Output the [x, y] coordinate of the center of the cell containing the given text.  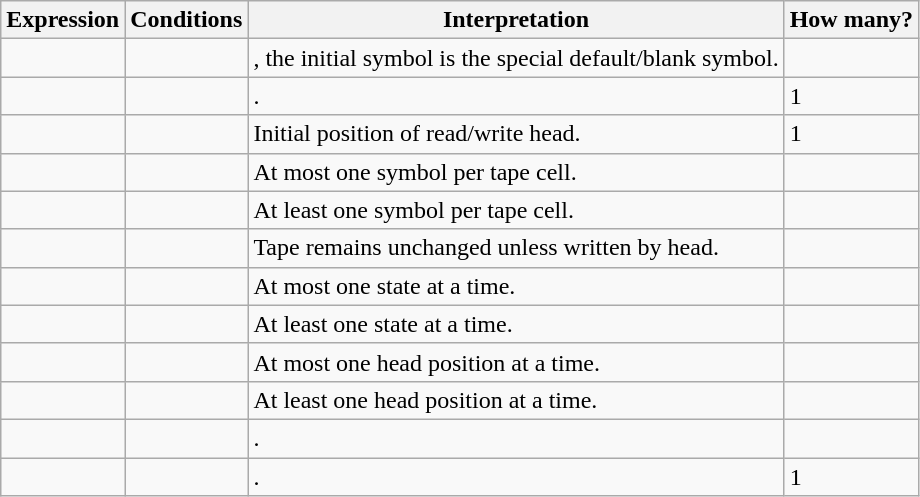
At least one state at a time. [516, 324]
Tape remains unchanged unless written by head. [516, 248]
At most one head position at a time. [516, 362]
Conditions [186, 20]
How many? [851, 20]
At most one state at a time. [516, 286]
At least one symbol per tape cell. [516, 210]
At most one symbol per tape cell. [516, 172]
Initial position of read/write head. [516, 134]
Interpretation [516, 20]
Expression [63, 20]
At least one head position at a time. [516, 400]
, the initial symbol is the special default/blank symbol. [516, 58]
